For the text-containing cell, return its midpoint in [X, Y] coordinate format. 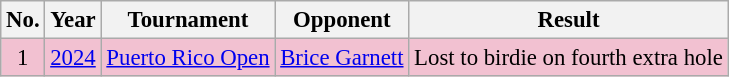
Opponent [342, 20]
Lost to birdie on fourth extra hole [568, 58]
1 [23, 58]
No. [23, 20]
Tournament [188, 20]
Puerto Rico Open [188, 58]
Brice Garnett [342, 58]
2024 [73, 58]
Year [73, 20]
Result [568, 20]
